Extract the (X, Y) coordinate from the center of the cell holding the provided text.  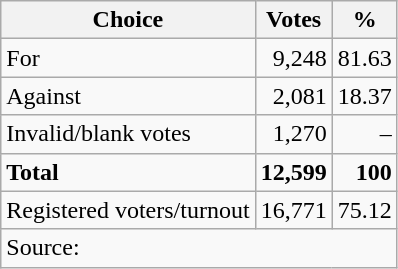
For (128, 58)
Total (128, 172)
Registered voters/turnout (128, 210)
75.12 (364, 210)
Source: (199, 248)
18.37 (364, 96)
1,270 (294, 134)
– (364, 134)
Against (128, 96)
81.63 (364, 58)
Choice (128, 20)
9,248 (294, 58)
12,599 (294, 172)
2,081 (294, 96)
100 (364, 172)
Votes (294, 20)
16,771 (294, 210)
% (364, 20)
Invalid/blank votes (128, 134)
